Output the (X, Y) coordinate of the center of the cell containing the given text.  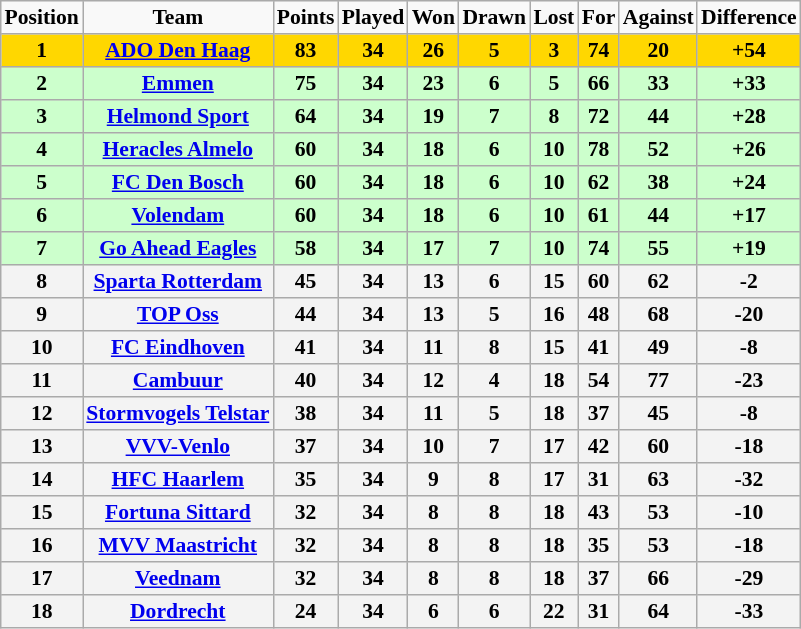
+54 (748, 50)
24 (306, 612)
78 (598, 150)
-20 (748, 314)
Position (42, 18)
Fortuna Sittard (178, 512)
2 (42, 84)
26 (434, 50)
+28 (748, 116)
HFC Haarlem (178, 480)
63 (658, 480)
+19 (748, 248)
Won (434, 18)
TOP Oss (178, 314)
14 (42, 480)
33 (658, 84)
Difference (748, 18)
19 (434, 116)
Helmond Sport (178, 116)
22 (554, 612)
55 (658, 248)
FC Den Bosch (178, 182)
Against (658, 18)
For (598, 18)
+17 (748, 216)
FC Eindhoven (178, 348)
-10 (748, 512)
-33 (748, 612)
Dordrecht (178, 612)
43 (598, 512)
ADO Den Haag (178, 50)
83 (306, 50)
54 (598, 380)
Points (306, 18)
Team (178, 18)
48 (598, 314)
MVV Maastricht (178, 546)
+26 (748, 150)
Veednam (178, 578)
Played (373, 18)
Sparta Rotterdam (178, 282)
+33 (748, 84)
23 (434, 84)
Cambuur (178, 380)
61 (598, 216)
49 (658, 348)
58 (306, 248)
52 (658, 150)
-32 (748, 480)
-23 (748, 380)
40 (306, 380)
-2 (748, 282)
77 (658, 380)
-29 (748, 578)
75 (306, 84)
VVV-Venlo (178, 446)
Emmen (178, 84)
Volendam (178, 216)
Stormvogels Telstar (178, 414)
72 (598, 116)
Lost (554, 18)
Go Ahead Eagles (178, 248)
20 (658, 50)
+24 (748, 182)
Heracles Almelo (178, 150)
42 (598, 446)
68 (658, 314)
Drawn (494, 18)
1 (42, 50)
